For the text-containing cell, return its midpoint in [X, Y] coordinate format. 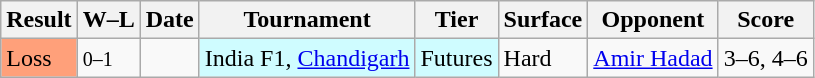
Loss [39, 58]
Opponent [653, 20]
Tournament [307, 20]
Result [39, 20]
Futures [456, 58]
Surface [543, 20]
Date [170, 20]
W–L [108, 20]
0–1 [108, 58]
Hard [543, 58]
Score [766, 20]
Amir Hadad [653, 58]
Tier [456, 20]
India F1, Chandigarh [307, 58]
3–6, 4–6 [766, 58]
